Find where the given text appears and provide that cell's center as [x, y] coordinate. 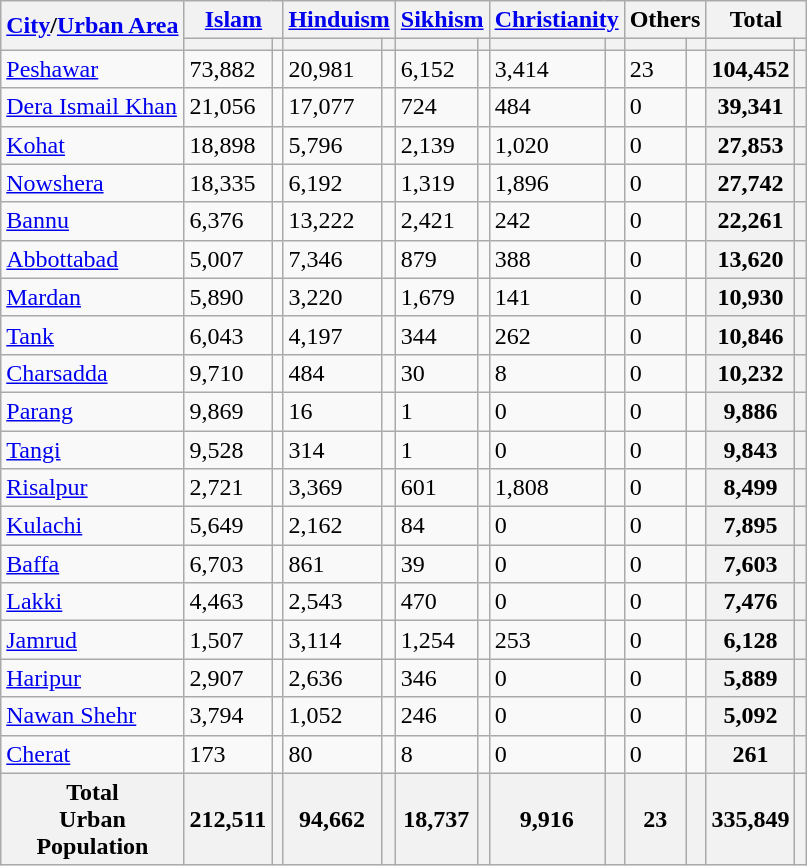
861 [332, 564]
6,192 [332, 183]
246 [436, 716]
262 [546, 335]
5,796 [332, 145]
1,679 [436, 297]
Lakki [92, 602]
Haripur [92, 678]
17,077 [332, 107]
TotalUrbanPopulation [92, 819]
9,528 [228, 449]
Nowshera [92, 183]
253 [546, 640]
724 [436, 107]
73,882 [228, 69]
1,808 [546, 488]
1,254 [436, 640]
Sikhism [442, 20]
6,703 [228, 564]
3,414 [546, 69]
173 [228, 754]
7,346 [332, 259]
6,128 [750, 640]
6,152 [436, 69]
Cherat [92, 754]
10,930 [750, 297]
Christianity [556, 20]
Kulachi [92, 526]
2,139 [436, 145]
6,043 [228, 335]
Dera Ismail Khan [92, 107]
1,319 [436, 183]
1,052 [332, 716]
141 [546, 297]
Nawan Shehr [92, 716]
2,421 [436, 221]
2,636 [332, 678]
16 [332, 411]
261 [750, 754]
388 [546, 259]
7,895 [750, 526]
5,649 [228, 526]
Tank [92, 335]
9,916 [546, 819]
2,543 [332, 602]
18,335 [228, 183]
Others [665, 20]
27,853 [750, 145]
84 [436, 526]
335,849 [750, 819]
10,846 [750, 335]
5,889 [750, 678]
4,197 [332, 335]
5,007 [228, 259]
Mardan [92, 297]
5,092 [750, 716]
879 [436, 259]
Kohat [92, 145]
Charsadda [92, 373]
5,890 [228, 297]
Abbottabad [92, 259]
Islam [234, 20]
13,222 [332, 221]
1,020 [546, 145]
Jamrud [92, 640]
Parang [92, 411]
1,507 [228, 640]
3,114 [332, 640]
39,341 [750, 107]
30 [436, 373]
601 [436, 488]
80 [332, 754]
212,511 [228, 819]
344 [436, 335]
City/Urban Area [92, 26]
Peshawar [92, 69]
39 [436, 564]
Baffa [92, 564]
2,721 [228, 488]
8,499 [750, 488]
7,603 [750, 564]
470 [436, 602]
3,369 [332, 488]
Risalpur [92, 488]
18,898 [228, 145]
2,162 [332, 526]
4,463 [228, 602]
Hinduism [339, 20]
346 [436, 678]
2,907 [228, 678]
3,220 [332, 297]
9,869 [228, 411]
Total [756, 20]
9,886 [750, 411]
18,737 [436, 819]
22,261 [750, 221]
13,620 [750, 259]
242 [546, 221]
7,476 [750, 602]
1,896 [546, 183]
9,843 [750, 449]
94,662 [332, 819]
6,376 [228, 221]
27,742 [750, 183]
Tangi [92, 449]
20,981 [332, 69]
21,056 [228, 107]
314 [332, 449]
104,452 [750, 69]
Bannu [92, 221]
9,710 [228, 373]
10,232 [750, 373]
3,794 [228, 716]
